Extract the [x, y] coordinate from the center of the cell holding the provided text.  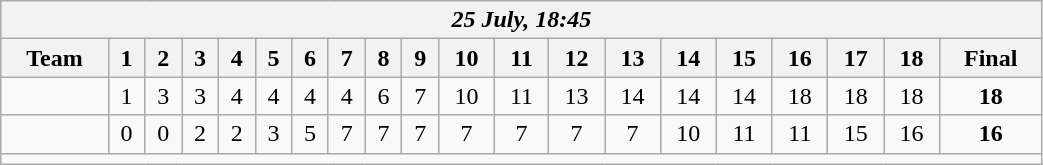
9 [420, 58]
8 [384, 58]
Final [990, 58]
17 [856, 58]
Team [54, 58]
12 [577, 58]
25 July, 18:45 [522, 20]
